From the cell containing the given text, extract its center point as (x, y) coordinate. 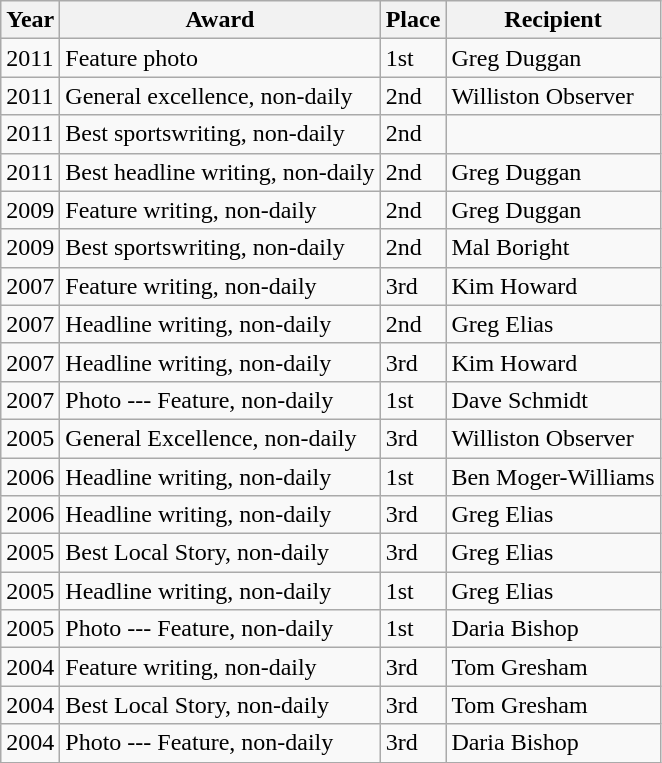
Mal Boright (553, 248)
Dave Schmidt (553, 400)
Recipient (553, 20)
Year (30, 20)
Ben Moger-Williams (553, 477)
Place (413, 20)
Feature photo (220, 58)
General excellence, non-daily (220, 96)
General Excellence, non-daily (220, 438)
Best headline writing, non-daily (220, 172)
Award (220, 20)
